Output the [X, Y] coordinate of the center of the cell containing the given text.  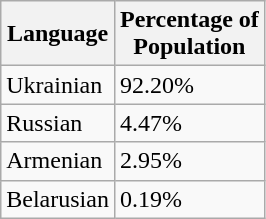
0.19% [189, 199]
Belarusian [58, 199]
Language [58, 34]
2.95% [189, 161]
4.47% [189, 123]
Russian [58, 123]
Percentage ofPopulation [189, 34]
Ukrainian [58, 85]
92.20% [189, 85]
Armenian [58, 161]
